Find where the given text appears and provide that cell's center as (x, y) coordinate. 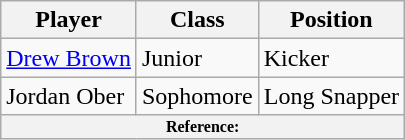
Drew Brown (69, 58)
Position (331, 20)
Junior (197, 58)
Kicker (331, 58)
Jordan Ober (69, 96)
Player (69, 20)
Sophomore (197, 96)
Long Snapper (331, 96)
Reference: (203, 127)
Class (197, 20)
